Return (x, y) of the center of cell containing provided text 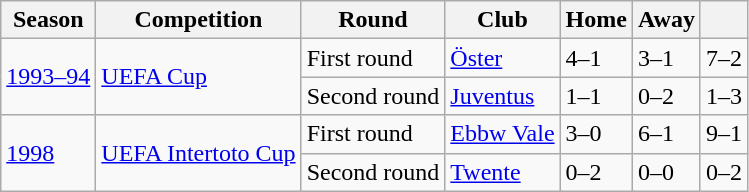
0–0 (666, 172)
3–1 (666, 58)
Juventus (502, 96)
Away (666, 20)
UEFA Intertoto Cup (198, 153)
Ebbw Vale (502, 134)
Round (373, 20)
Club (502, 20)
6–1 (666, 134)
1998 (48, 153)
1–1 (596, 96)
Season (48, 20)
7–2 (724, 58)
UEFA Cup (198, 77)
Competition (198, 20)
1–3 (724, 96)
9–1 (724, 134)
Home (596, 20)
Öster (502, 58)
1993–94 (48, 77)
Twente (502, 172)
4–1 (596, 58)
3–0 (596, 134)
